Locate the cell with the specified text and output its [x, y] center coordinate. 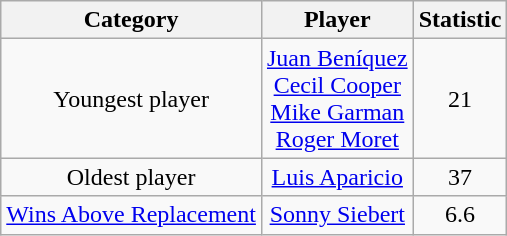
6.6 [460, 215]
Youngest player [132, 98]
21 [460, 98]
Luis Aparicio [337, 177]
Sonny Siebert [337, 215]
37 [460, 177]
Juan BeníquezCecil CooperMike GarmanRoger Moret [337, 98]
Player [337, 20]
Oldest player [132, 177]
Statistic [460, 20]
Wins Above Replacement [132, 215]
Category [132, 20]
